Return (X, Y) of the center of cell containing provided text 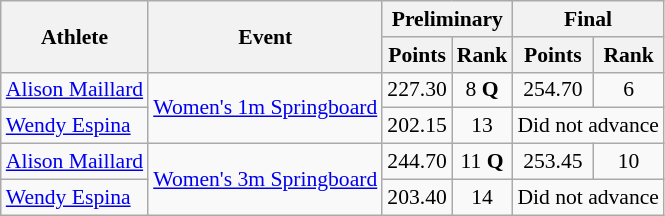
Women's 3m Springboard (265, 180)
Preliminary (447, 19)
13 (482, 126)
6 (628, 90)
244.70 (416, 162)
202.15 (416, 126)
10 (628, 162)
Athlete (74, 36)
Women's 1m Springboard (265, 108)
8 Q (482, 90)
227.30 (416, 90)
203.40 (416, 197)
253.45 (552, 162)
11 Q (482, 162)
14 (482, 197)
Final (588, 19)
Event (265, 36)
254.70 (552, 90)
